Identify which cell holds the provided text, then report its (X, Y) central coordinate. 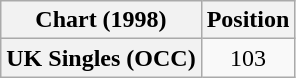
103 (248, 58)
Position (248, 20)
Chart (1998) (101, 20)
UK Singles (OCC) (101, 58)
